Return [x, y] of the center of cell containing provided text 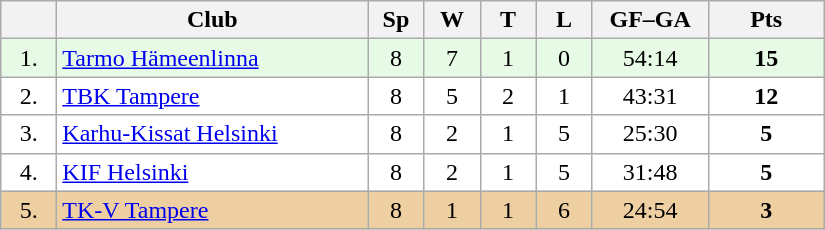
25:30 [650, 134]
4. [29, 172]
Tarmo Hämeenlinna [212, 58]
12 [766, 96]
0 [564, 58]
5. [29, 210]
Pts [766, 20]
1. [29, 58]
24:54 [650, 210]
6 [564, 210]
Club [212, 20]
TBK Tampere [212, 96]
Karhu-Kissat Helsinki [212, 134]
T [508, 20]
3. [29, 134]
TK-V Tampere [212, 210]
31:48 [650, 172]
W [452, 20]
L [564, 20]
2. [29, 96]
54:14 [650, 58]
43:31 [650, 96]
15 [766, 58]
3 [766, 210]
7 [452, 58]
Sp [396, 20]
GF–GA [650, 20]
KIF Helsinki [212, 172]
